Extract the (x, y) coordinate from the center of the cell holding the provided text.  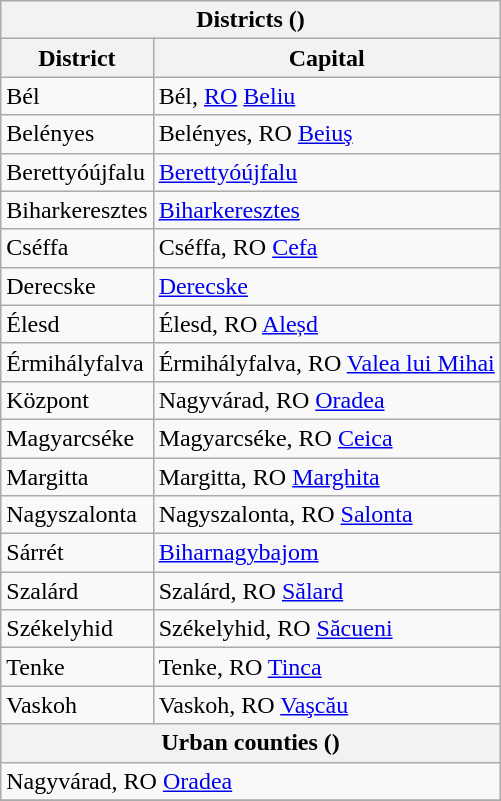
Sárrét (77, 553)
Magyarcséke (77, 438)
Érmihályfalva, RO Valea lui Mihai (326, 362)
Magyarcséke, RO Ceica (326, 438)
Capital (326, 58)
District (77, 58)
Urban counties () (251, 743)
Székelyhid, RO Săcueni (326, 629)
Nagyszalonta (77, 515)
Bél (77, 96)
Districts () (251, 20)
Margitta, RO Marghita (326, 477)
Biharnagybajom (326, 553)
Vaskoh (77, 705)
Vaskoh, RO Vaşcău (326, 705)
Szalárd (77, 591)
Cséffa (77, 248)
Margitta (77, 477)
Érmihályfalva (77, 362)
Belényes (77, 134)
Bél, RO Beliu (326, 96)
Székelyhid (77, 629)
Nagyszalonta, RO Salonta (326, 515)
Tenke (77, 667)
Tenke, RO Tinca (326, 667)
Belényes, RO Beiuş (326, 134)
Élesd (77, 324)
Élesd, RO Aleșd (326, 324)
Szalárd, RO Sălard (326, 591)
Cséffa, RO Cefa (326, 248)
Központ (77, 400)
